Determine the [x, y] coordinate at the center of the cell enclosing the given text.  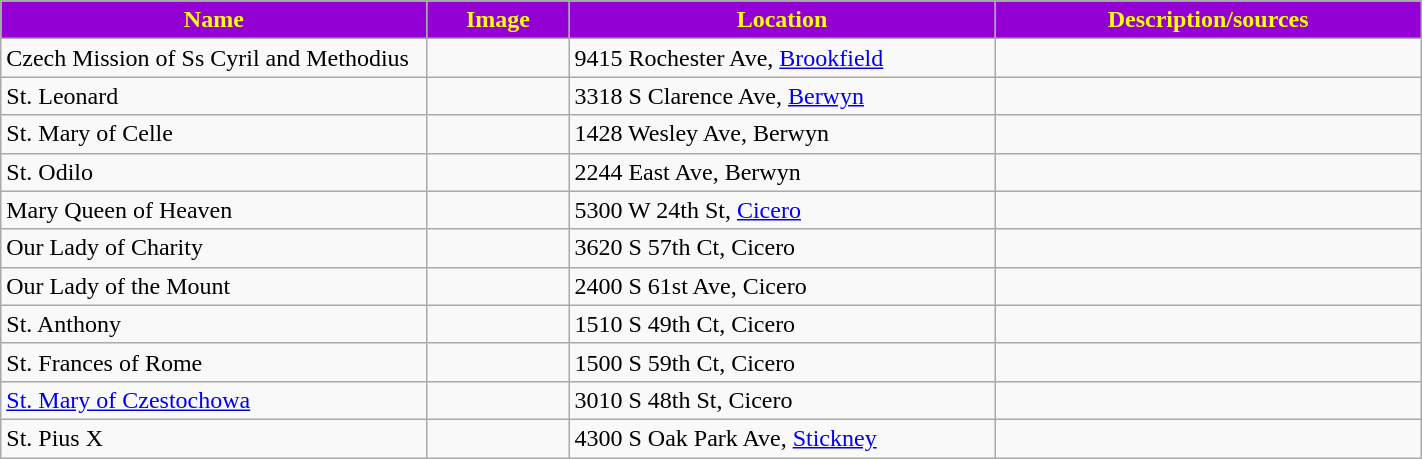
St. Leonard [214, 96]
Location [782, 20]
9415 Rochester Ave, Brookfield [782, 58]
3318 S Clarence Ave, Berwyn [782, 96]
Name [214, 20]
Mary Queen of Heaven [214, 210]
St. Odilo [214, 172]
Our Lady of Charity [214, 248]
5300 W 24th St, Cicero [782, 210]
St. Pius X [214, 438]
Czech Mission of Ss Cyril and Methodius [214, 58]
St. Mary of Czestochowa [214, 400]
Our Lady of the Mount [214, 286]
3620 S 57th Ct, Cicero [782, 248]
3010 S 48th St, Cicero [782, 400]
1428 Wesley Ave, Berwyn [782, 134]
St. Anthony [214, 324]
St. Frances of Rome [214, 362]
St. Mary of Celle [214, 134]
Image [498, 20]
2400 S 61st Ave, Cicero [782, 286]
4300 S Oak Park Ave, Stickney [782, 438]
2244 East Ave, Berwyn [782, 172]
1500 S 59th Ct, Cicero [782, 362]
1510 S 49th Ct, Cicero [782, 324]
Description/sources [1208, 20]
